From the cell containing the given text, extract its center point as [X, Y] coordinate. 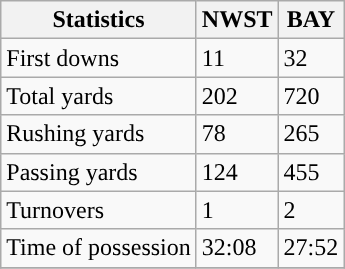
Passing yards [99, 172]
NWST [237, 20]
455 [311, 172]
124 [237, 172]
Turnovers [99, 210]
Rushing yards [99, 134]
720 [311, 96]
202 [237, 96]
First downs [99, 58]
32 [311, 58]
Time of possession [99, 248]
BAY [311, 20]
2 [311, 210]
Total yards [99, 96]
265 [311, 134]
78 [237, 134]
11 [237, 58]
1 [237, 210]
32:08 [237, 248]
27:52 [311, 248]
Statistics [99, 20]
